Return [X, Y] of the center of cell containing provided text 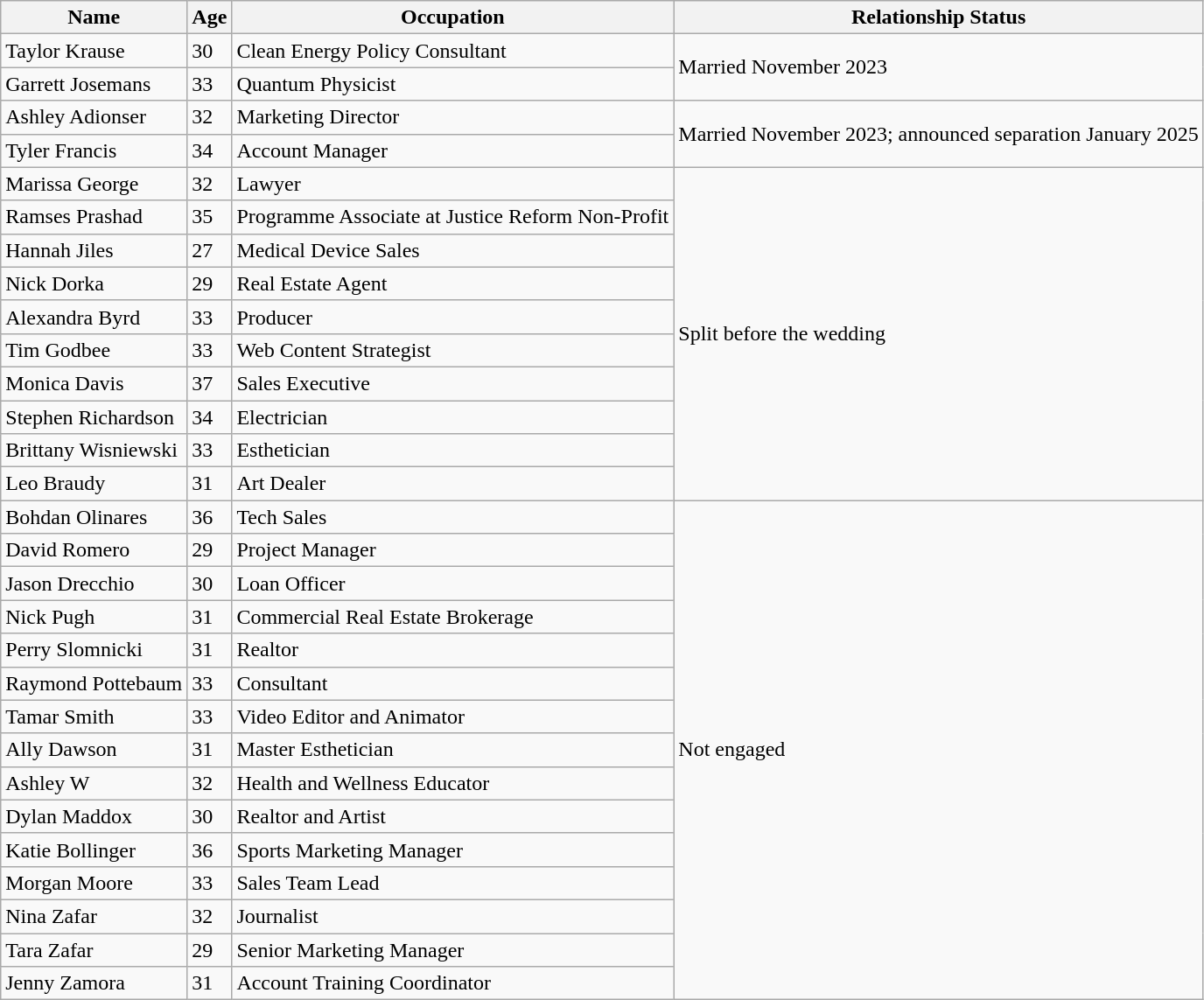
Video Editor and Animator [453, 717]
Lawyer [453, 184]
Programme Associate at Justice Reform Non-Profit [453, 217]
Project Manager [453, 550]
Nick Pugh [94, 617]
Quantum Physicist [453, 84]
Katie Bollinger [94, 850]
37 [210, 383]
Loan Officer [453, 584]
Raymond Pottebaum [94, 683]
Ally Dawson [94, 750]
Electrician [453, 417]
Occupation [453, 17]
Hannah Jiles [94, 250]
Account Training Coordinator [453, 983]
Ramses Prashad [94, 217]
Medical Device Sales [453, 250]
Esthetician [453, 451]
Sports Marketing Manager [453, 850]
Journalist [453, 916]
Taylor Krause [94, 51]
Dylan Maddox [94, 816]
Morgan Moore [94, 883]
Married November 2023 [939, 67]
Tech Sales [453, 517]
Relationship Status [939, 17]
Web Content Strategist [453, 350]
Ashley W [94, 783]
Clean Energy Policy Consultant [453, 51]
Producer [453, 317]
27 [210, 250]
Health and Wellness Educator [453, 783]
Consultant [453, 683]
Stephen Richardson [94, 417]
Account Manager [453, 150]
Real Estate Agent [453, 283]
Age [210, 17]
Commercial Real Estate Brokerage [453, 617]
Split before the wedding [939, 334]
Master Esthetician [453, 750]
David Romero [94, 550]
Alexandra Byrd [94, 317]
Nick Dorka [94, 283]
Bohdan Olinares [94, 517]
Marketing Director [453, 117]
Sales Executive [453, 383]
Perry Slomnicki [94, 650]
Art Dealer [453, 484]
Married November 2023; announced separation January 2025 [939, 134]
Brittany Wisniewski [94, 451]
Tamar Smith [94, 717]
Tara Zafar [94, 949]
Sales Team Lead [453, 883]
Ashley Adionser [94, 117]
Realtor [453, 650]
Senior Marketing Manager [453, 949]
Name [94, 17]
Leo Braudy [94, 484]
Tim Godbee [94, 350]
Jason Drecchio [94, 584]
Monica Davis [94, 383]
Realtor and Artist [453, 816]
35 [210, 217]
Marissa George [94, 184]
Nina Zafar [94, 916]
Tyler Francis [94, 150]
Not engaged [939, 751]
Garrett Josemans [94, 84]
Jenny Zamora [94, 983]
